Provide the (X, Y) coordinate of the cell's center where the given text is located.  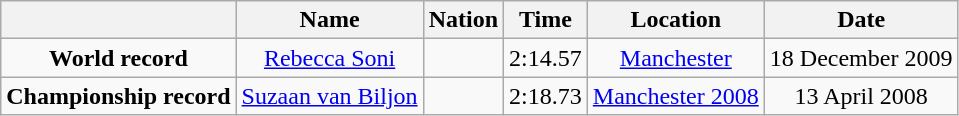
Suzaan van Biljon (330, 96)
Nation (463, 20)
18 December 2009 (861, 58)
Date (861, 20)
2:14.57 (546, 58)
13 April 2008 (861, 96)
Championship record (118, 96)
World record (118, 58)
Name (330, 20)
Location (676, 20)
Manchester 2008 (676, 96)
Rebecca Soni (330, 58)
2:18.73 (546, 96)
Manchester (676, 58)
Time (546, 20)
